Output the [X, Y] coordinate of the center of the cell containing the given text.  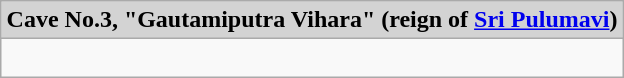
Cave No.3, "Gautamiputra Vihara" (reign of Sri Pulumavi) [312, 20]
